Find where the given text appears and provide that cell's center as (X, Y) coordinate. 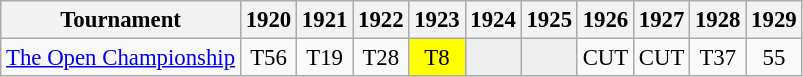
The Open Championship (121, 58)
1927 (661, 20)
1929 (774, 20)
1923 (437, 20)
1922 (381, 20)
T19 (325, 58)
55 (774, 58)
T28 (381, 58)
1921 (325, 20)
1924 (493, 20)
1920 (268, 20)
T8 (437, 58)
Tournament (121, 20)
T37 (718, 58)
T56 (268, 58)
1925 (549, 20)
1928 (718, 20)
1926 (605, 20)
